For the text-containing cell, return its midpoint in (x, y) coordinate format. 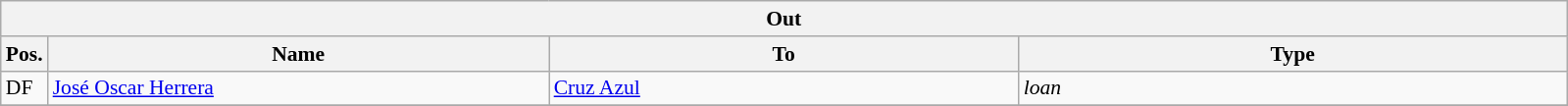
José Oscar Herrera (298, 88)
DF (25, 88)
Type (1292, 54)
Cruz Azul (784, 88)
Out (784, 19)
loan (1292, 88)
Pos. (25, 54)
To (784, 54)
Name (298, 54)
